Identify which cell holds the provided text, then report its (x, y) central coordinate. 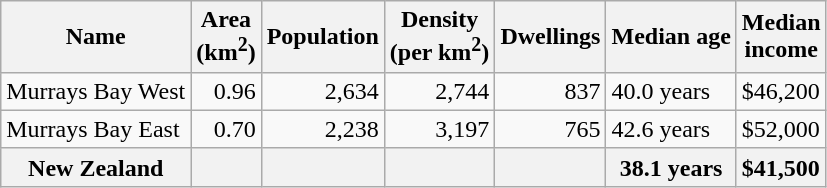
$41,500 (781, 167)
Area(km2) (226, 37)
0.70 (226, 129)
Density(per km2) (440, 37)
42.6 years (671, 129)
Murrays Bay West (96, 91)
Name (96, 37)
Medianincome (781, 37)
Population (322, 37)
Dwellings (550, 37)
$52,000 (781, 129)
765 (550, 129)
$46,200 (781, 91)
0.96 (226, 91)
40.0 years (671, 91)
837 (550, 91)
Murrays Bay East (96, 129)
Median age (671, 37)
2,634 (322, 91)
38.1 years (671, 167)
New Zealand (96, 167)
2,744 (440, 91)
3,197 (440, 129)
2,238 (322, 129)
